Identify which cell holds the provided text, then report its (x, y) central coordinate. 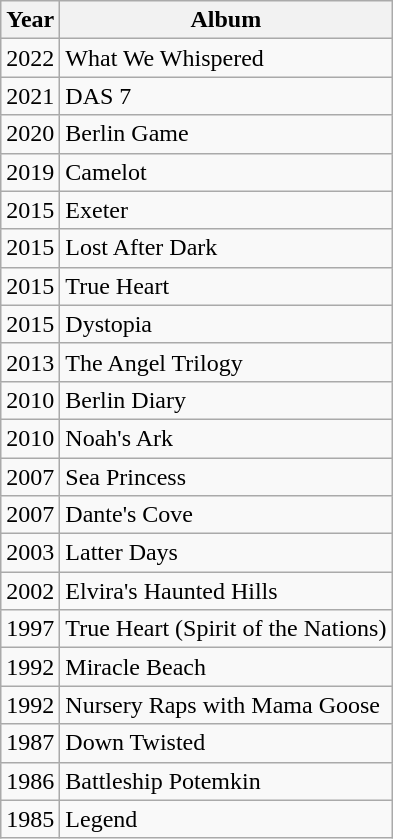
Noah's Ark (226, 438)
DAS 7 (226, 96)
The Angel Trilogy (226, 362)
True Heart (Spirit of the Nations) (226, 629)
Year (30, 20)
Sea Princess (226, 477)
1987 (30, 743)
2019 (30, 172)
Exeter (226, 210)
Dystopia (226, 324)
Miracle Beach (226, 667)
Legend (226, 819)
True Heart (226, 286)
2020 (30, 134)
Berlin Game (226, 134)
2021 (30, 96)
Down Twisted (226, 743)
What We Whispered (226, 58)
Latter Days (226, 553)
1997 (30, 629)
Lost After Dark (226, 248)
Nursery Raps with Mama Goose (226, 705)
Dante's Cove (226, 515)
Album (226, 20)
2003 (30, 553)
Camelot (226, 172)
Battleship Potemkin (226, 781)
2002 (30, 591)
2013 (30, 362)
1986 (30, 781)
Berlin Diary (226, 400)
Elvira's Haunted Hills (226, 591)
1985 (30, 819)
2022 (30, 58)
